Identify which cell holds the provided text, then report its (X, Y) central coordinate. 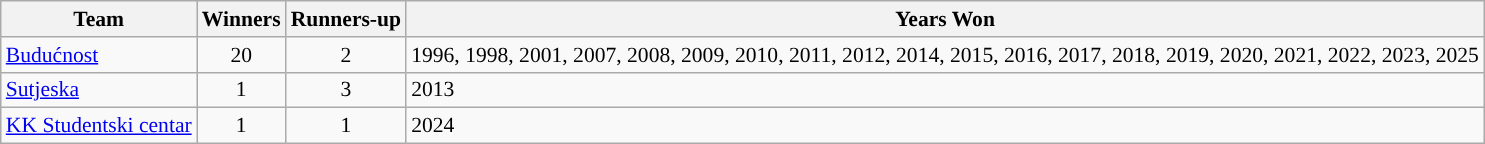
20 (242, 55)
2 (346, 55)
1996, 1998, 2001, 2007, 2008, 2009, 2010, 2011, 2012, 2014, 2015, 2016, 2017, 2018, 2019, 2020, 2021, 2022, 2023, 2025 (945, 55)
Sutjeska (99, 90)
Runners-up (346, 19)
Budućnost (99, 55)
Years Won (945, 19)
Winners (242, 19)
Team (99, 19)
3 (346, 90)
KK Studentski centar (99, 126)
2013 (945, 90)
2024 (945, 126)
